Determine the [x, y] coordinate at the center of the cell enclosing the given text.  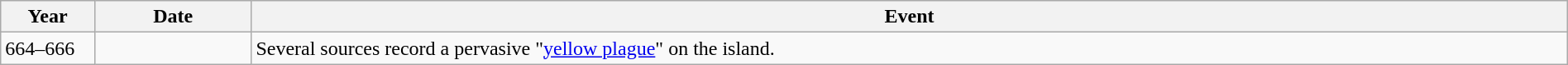
Several sources record a pervasive "yellow plague" on the island. [910, 48]
Year [48, 17]
664–666 [48, 48]
Date [172, 17]
Event [910, 17]
